Output the [x, y] coordinate of the center of the cell containing the given text.  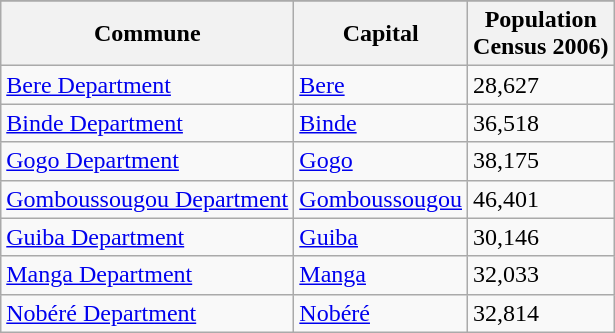
PopulationCensus 2006) [541, 34]
38,175 [541, 161]
Gomboussougou [381, 199]
46,401 [541, 199]
Manga Department [148, 275]
Nobéré Department [148, 313]
Gogo Department [148, 161]
30,146 [541, 237]
Manga [381, 275]
36,518 [541, 123]
Bere Department [148, 85]
32,033 [541, 275]
Gomboussougou Department [148, 199]
Binde [381, 123]
Binde Department [148, 123]
Commune [148, 34]
Guiba Department [148, 237]
Gogo [381, 161]
28,627 [541, 85]
Guiba [381, 237]
Bere [381, 85]
32,814 [541, 313]
Capital [381, 34]
Nobéré [381, 313]
